Locate the cell with the specified text and output its (x, y) center coordinate. 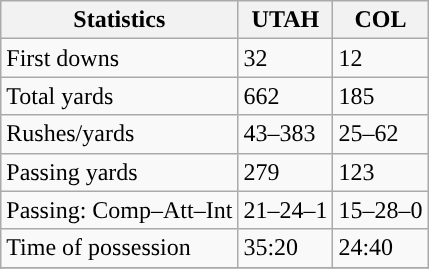
COL (380, 20)
Statistics (120, 20)
15–28–0 (380, 210)
Rushes/yards (120, 134)
24:40 (380, 248)
21–24–1 (286, 210)
25–62 (380, 134)
279 (286, 172)
Time of possession (120, 248)
43–383 (286, 134)
12 (380, 58)
32 (286, 58)
185 (380, 96)
UTAH (286, 20)
123 (380, 172)
35:20 (286, 248)
First downs (120, 58)
Total yards (120, 96)
Passing yards (120, 172)
Passing: Comp–Att–Int (120, 210)
662 (286, 96)
